Return [x, y] of the center of cell containing provided text 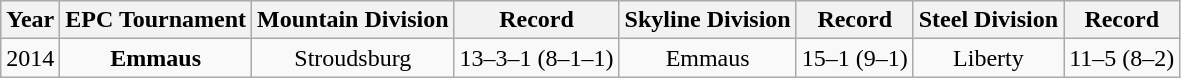
Stroudsburg [353, 58]
13–3–1 (8–1–1) [536, 58]
2014 [30, 58]
Skyline Division [708, 20]
Mountain Division [353, 20]
15–1 (9–1) [854, 58]
EPC Tournament [156, 20]
Year [30, 20]
Steel Division [988, 20]
Liberty [988, 58]
11–5 (8–2) [1122, 58]
